Detect which cell encompasses the target text, then output its [x, y] center coordinate. 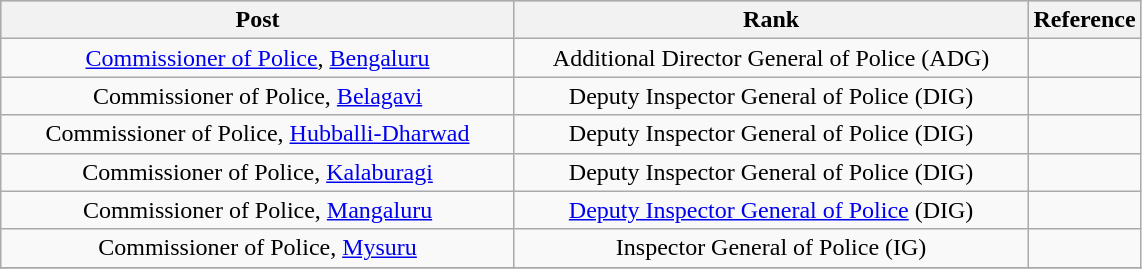
Rank [771, 20]
Commissioner of Police, Mysuru [258, 248]
Commissioner of Police, Kalaburagi [258, 172]
Additional Director General of Police (ADG) [771, 58]
Commissioner of Police, Mangaluru [258, 210]
Commissioner of Police, Belagavi [258, 96]
Post [258, 20]
Inspector General of Police (IG) [771, 248]
Commissioner of Police, Hubballi-Dharwad [258, 134]
Reference [1084, 20]
Commissioner of Police, Bengaluru [258, 58]
